Find where the given text appears and provide that cell's center as [X, Y] coordinate. 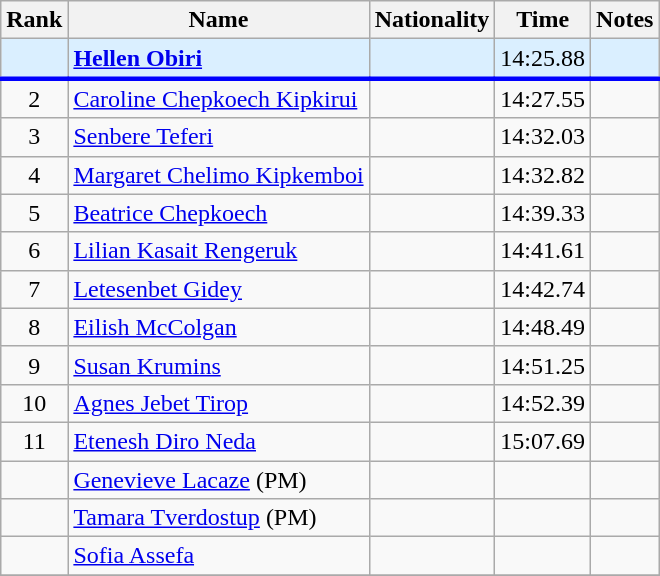
7 [34, 289]
Notes [625, 20]
Time [543, 20]
4 [34, 175]
Hellen Obiri [218, 59]
11 [34, 441]
Lilian Kasait Rengeruk [218, 251]
14:52.39 [543, 403]
15:07.69 [543, 441]
Agnes Jebet Tirop [218, 403]
6 [34, 251]
3 [34, 137]
Letesenbet Gidey [218, 289]
14:25.88 [543, 59]
Sofia Assefa [218, 556]
14:51.25 [543, 365]
9 [34, 365]
Susan Krumins [218, 365]
14:32.03 [543, 137]
5 [34, 213]
14:39.33 [543, 213]
14:41.61 [543, 251]
8 [34, 327]
Genevieve Lacaze (PM) [218, 479]
Margaret Chelimo Kipkemboi [218, 175]
Beatrice Chepkoech [218, 213]
Etenesh Diro Neda [218, 441]
14:42.74 [543, 289]
Senbere Teferi [218, 137]
Rank [34, 20]
14:32.82 [543, 175]
Tamara Tverdostup (PM) [218, 518]
14:27.55 [543, 98]
Eilish McColgan [218, 327]
Nationality [432, 20]
2 [34, 98]
Caroline Chepkoech Kipkirui [218, 98]
14:48.49 [543, 327]
10 [34, 403]
Name [218, 20]
